For the text-containing cell, return its midpoint in [X, Y] coordinate format. 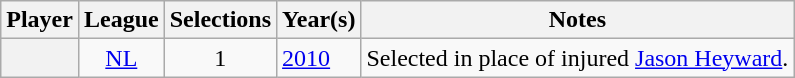
Year(s) [319, 20]
Selected in place of injured Jason Heyward. [578, 58]
Notes [578, 20]
1 [220, 58]
League [121, 20]
Selections [220, 20]
Player [40, 20]
2010 [319, 58]
NL [121, 58]
